Provide the (x, y) coordinate of the cell's center where the given text is located.  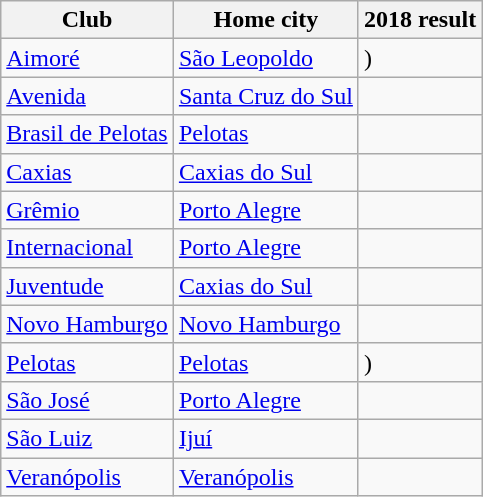
São José (88, 400)
Juventude (88, 286)
Aimoré (88, 58)
São Luiz (88, 438)
2018 result (420, 20)
São Leopoldo (266, 58)
Avenida (88, 96)
Club (88, 20)
Brasil de Pelotas (88, 134)
Home city (266, 20)
Ijuí (266, 438)
Santa Cruz do Sul (266, 96)
Caxias (88, 172)
Grêmio (88, 210)
Internacional (88, 248)
